Detect which cell encompasses the target text, then output its (x, y) center coordinate. 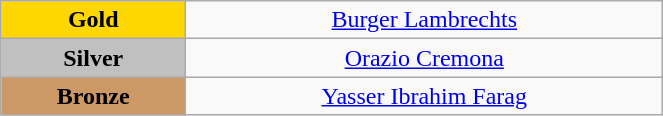
Burger Lambrechts (424, 20)
Bronze (94, 96)
Gold (94, 20)
Silver (94, 58)
Yasser Ibrahim Farag (424, 96)
Orazio Cremona (424, 58)
